Pinpoint the cell where the given text exists, returning its [X, Y] midpoint coordinate. 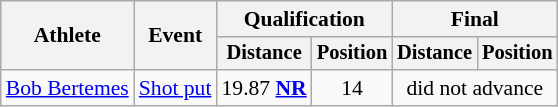
Final [474, 19]
did not advance [474, 88]
19.87 NR [264, 88]
Shot put [176, 88]
14 [352, 88]
Bob Bertemes [68, 88]
Qualification [304, 19]
Event [176, 36]
Athlete [68, 36]
